Capture the cell that displays the provided text and extract its [x, y] central coordinate. 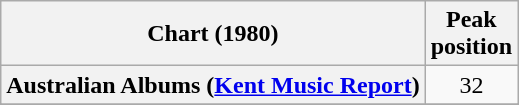
32 [471, 85]
Australian Albums (Kent Music Report) [213, 85]
Chart (1980) [213, 34]
Peakposition [471, 34]
